Pinpoint the cell where the given text exists, returning its (X, Y) midpoint coordinate. 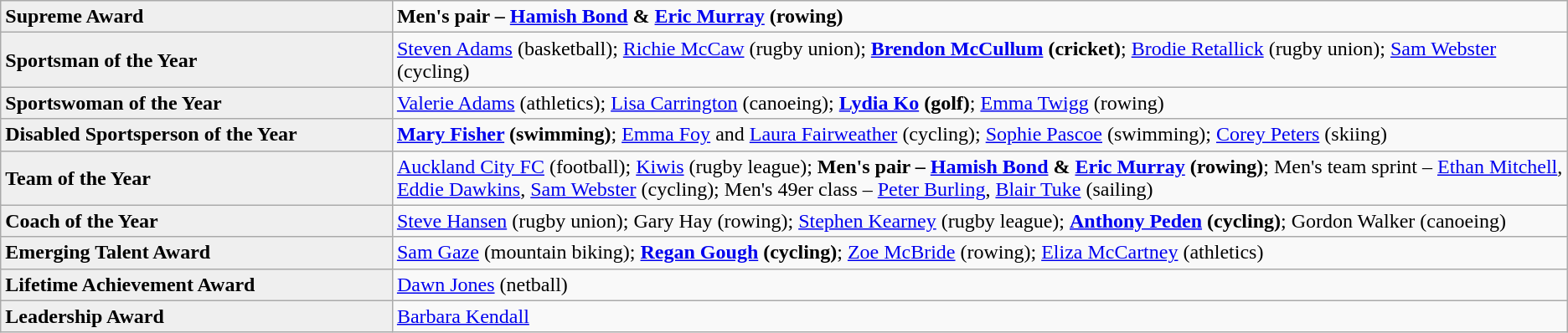
Lifetime Achievement Award (197, 284)
Dawn Jones (netball) (980, 284)
Sportsman of the Year (197, 60)
Leadership Award (197, 316)
Team of the Year (197, 177)
Barbara Kendall (980, 316)
Sportswoman of the Year (197, 103)
Emerging Talent Award (197, 253)
Valerie Adams (athletics); Lisa Carrington (canoeing); Lydia Ko (golf); Emma Twigg (rowing) (980, 103)
Sam Gaze (mountain biking); Regan Gough (cycling); Zoe McBride (rowing); Eliza McCartney (athletics) (980, 253)
Mary Fisher (swimming); Emma Foy and Laura Fairweather (cycling); Sophie Pascoe (swimming); Corey Peters (skiing) (980, 135)
Men's pair – Hamish Bond & Eric Murray (rowing) (980, 17)
Supreme Award (197, 17)
Steve Hansen (rugby union); Gary Hay (rowing); Stephen Kearney (rugby league); Anthony Peden (cycling); Gordon Walker (canoeing) (980, 221)
Coach of the Year (197, 221)
Steven Adams (basketball); Richie McCaw (rugby union); Brendon McCullum (cricket); Brodie Retallick (rugby union); Sam Webster (cycling) (980, 60)
Disabled Sportsperson of the Year (197, 135)
